Identify which cell holds the provided text, then report its [x, y] central coordinate. 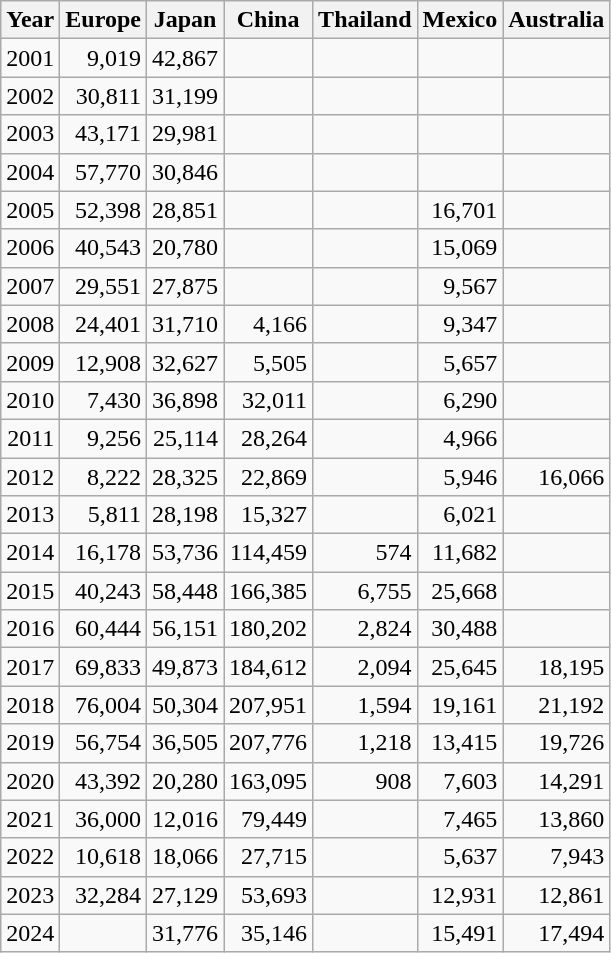
1,594 [365, 705]
53,736 [184, 553]
7,430 [104, 400]
20,780 [184, 248]
28,264 [268, 438]
2019 [30, 743]
25,668 [460, 591]
18,066 [184, 857]
36,000 [104, 819]
1,218 [365, 743]
114,459 [268, 553]
29,981 [184, 134]
31,710 [184, 324]
5,946 [460, 477]
207,951 [268, 705]
69,833 [104, 667]
29,551 [104, 286]
2016 [30, 629]
16,066 [556, 477]
9,256 [104, 438]
Japan [184, 20]
36,505 [184, 743]
2008 [30, 324]
12,016 [184, 819]
12,931 [460, 895]
30,811 [104, 96]
2020 [30, 781]
14,291 [556, 781]
163,095 [268, 781]
2006 [30, 248]
49,873 [184, 667]
4,166 [268, 324]
166,385 [268, 591]
2015 [30, 591]
31,199 [184, 96]
28,851 [184, 210]
5,657 [460, 362]
57,770 [104, 172]
24,401 [104, 324]
43,392 [104, 781]
2022 [30, 857]
2004 [30, 172]
9,567 [460, 286]
6,290 [460, 400]
2002 [30, 96]
28,325 [184, 477]
2010 [30, 400]
20,280 [184, 781]
2014 [30, 553]
207,776 [268, 743]
15,327 [268, 515]
13,860 [556, 819]
31,776 [184, 933]
60,444 [104, 629]
5,811 [104, 515]
2021 [30, 819]
2013 [30, 515]
6,755 [365, 591]
7,603 [460, 781]
Year [30, 20]
9,019 [104, 58]
18,195 [556, 667]
Thailand [365, 20]
2003 [30, 134]
2007 [30, 286]
5,505 [268, 362]
30,846 [184, 172]
19,161 [460, 705]
79,449 [268, 819]
2009 [30, 362]
40,543 [104, 248]
19,726 [556, 743]
43,171 [104, 134]
Australia [556, 20]
50,304 [184, 705]
15,069 [460, 248]
2024 [30, 933]
8,222 [104, 477]
2,094 [365, 667]
76,004 [104, 705]
2018 [30, 705]
25,645 [460, 667]
42,867 [184, 58]
2023 [30, 895]
32,011 [268, 400]
2,824 [365, 629]
10,618 [104, 857]
21,192 [556, 705]
32,627 [184, 362]
53,693 [268, 895]
2011 [30, 438]
Europe [104, 20]
17,494 [556, 933]
27,715 [268, 857]
16,178 [104, 553]
15,491 [460, 933]
Mexico [460, 20]
908 [365, 781]
58,448 [184, 591]
27,129 [184, 895]
China [268, 20]
2017 [30, 667]
184,612 [268, 667]
4,966 [460, 438]
12,908 [104, 362]
28,198 [184, 515]
25,114 [184, 438]
13,415 [460, 743]
5,637 [460, 857]
2012 [30, 477]
2001 [30, 58]
32,284 [104, 895]
16,701 [460, 210]
2005 [30, 210]
6,021 [460, 515]
56,151 [184, 629]
40,243 [104, 591]
27,875 [184, 286]
36,898 [184, 400]
7,943 [556, 857]
180,202 [268, 629]
11,682 [460, 553]
56,754 [104, 743]
9,347 [460, 324]
7,465 [460, 819]
12,861 [556, 895]
22,869 [268, 477]
30,488 [460, 629]
35,146 [268, 933]
574 [365, 553]
52,398 [104, 210]
